Locate the cell with the specified text and output its [x, y] center coordinate. 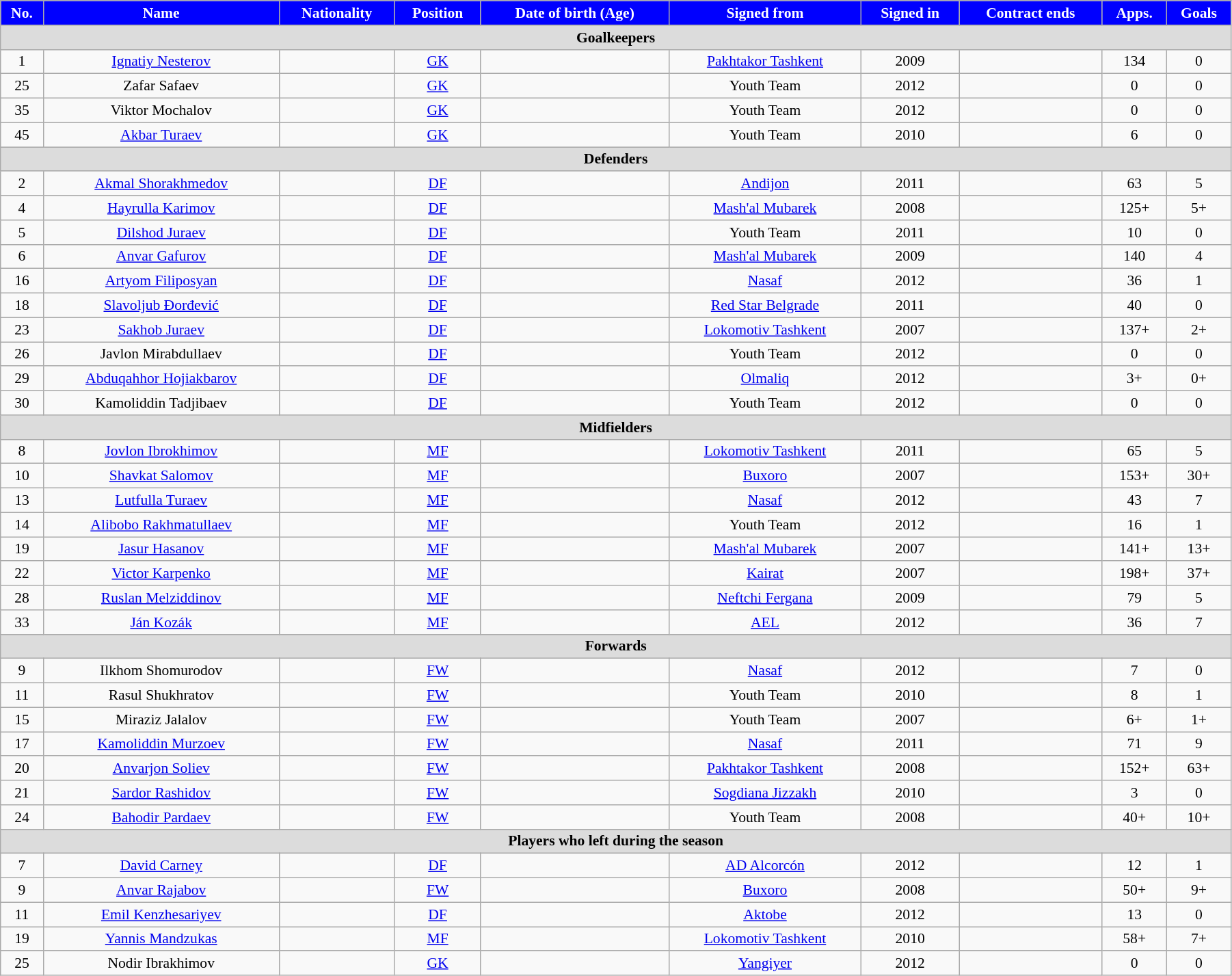
28 [22, 598]
Victor Karpenko [161, 574]
152+ [1135, 769]
9+ [1199, 891]
2 [22, 184]
AEL [764, 622]
17 [22, 744]
Name [161, 13]
18 [22, 306]
Signed in [911, 13]
Sakhob Juraev [161, 330]
Position [438, 13]
45 [22, 135]
Ignatiy Nesterov [161, 62]
Anvar Gafurov [161, 256]
Defenders [616, 159]
63 [1135, 184]
Contract ends [1031, 13]
65 [1135, 451]
29 [22, 379]
David Carney [161, 866]
0+ [1199, 379]
35 [22, 111]
Shavkat Salomov [161, 476]
Hayrulla Karimov [161, 208]
Akmal Shorakhmedov [161, 184]
24 [22, 817]
22 [22, 574]
2+ [1199, 330]
6+ [1135, 720]
Ilkhom Shomurodov [161, 671]
Signed from [764, 13]
12 [1135, 866]
33 [22, 622]
Jovlon Ibrokhimov [161, 451]
Jasur Hasanov [161, 549]
Sogdiana Jizzakh [764, 793]
Aktobe [764, 914]
71 [1135, 744]
Neftchi Fergana [764, 598]
Nodir Ibrakhimov [161, 964]
Goals [1199, 13]
1+ [1199, 720]
Emil Kenzhesariyev [161, 914]
Apps. [1135, 13]
Yannis Mandzukas [161, 939]
23 [22, 330]
140 [1135, 256]
3+ [1135, 379]
58+ [1135, 939]
50+ [1135, 891]
3 [1135, 793]
Lutfulla Turaev [161, 501]
13+ [1199, 549]
Viktor Mochalov [161, 111]
15 [22, 720]
Artyom Filiposyan [161, 281]
125+ [1135, 208]
AD Alcorcón [764, 866]
Kairat [764, 574]
Goalkeepers [616, 38]
Dilshod Juraev [161, 233]
43 [1135, 501]
Alibobo Rakhmatullaev [161, 525]
Ján Kozák [161, 622]
No. [22, 13]
Zafar Safaev [161, 86]
Akbar Turaev [161, 135]
Ruslan Melziddinov [161, 598]
Kamoliddin Murzoev [161, 744]
5+ [1199, 208]
Red Star Belgrade [764, 306]
Players who left during the season [616, 841]
Rasul Shukhratov [161, 696]
30+ [1199, 476]
37+ [1199, 574]
21 [22, 793]
40 [1135, 306]
Forwards [616, 646]
Anvarjon Soliev [161, 769]
26 [22, 354]
Yangiyer [764, 964]
7+ [1199, 939]
Abduqahhor Hojiakbarov [161, 379]
40+ [1135, 817]
141+ [1135, 549]
Kamoliddin Tadjibaev [161, 403]
30 [22, 403]
14 [22, 525]
Javlon Mirabdullaev [161, 354]
198+ [1135, 574]
63+ [1199, 769]
20 [22, 769]
Olmaliq [764, 379]
Slavoljub Đorđević [161, 306]
Sardor Rashidov [161, 793]
Date of birth (Age) [574, 13]
153+ [1135, 476]
Nationality [336, 13]
Miraziz Jalalov [161, 720]
137+ [1135, 330]
Bahodir Pardaev [161, 817]
Anvar Rajabov [161, 891]
Midfielders [616, 427]
79 [1135, 598]
134 [1135, 62]
10+ [1199, 817]
Andijon [764, 184]
